Return (X, Y) of the center of cell containing provided text 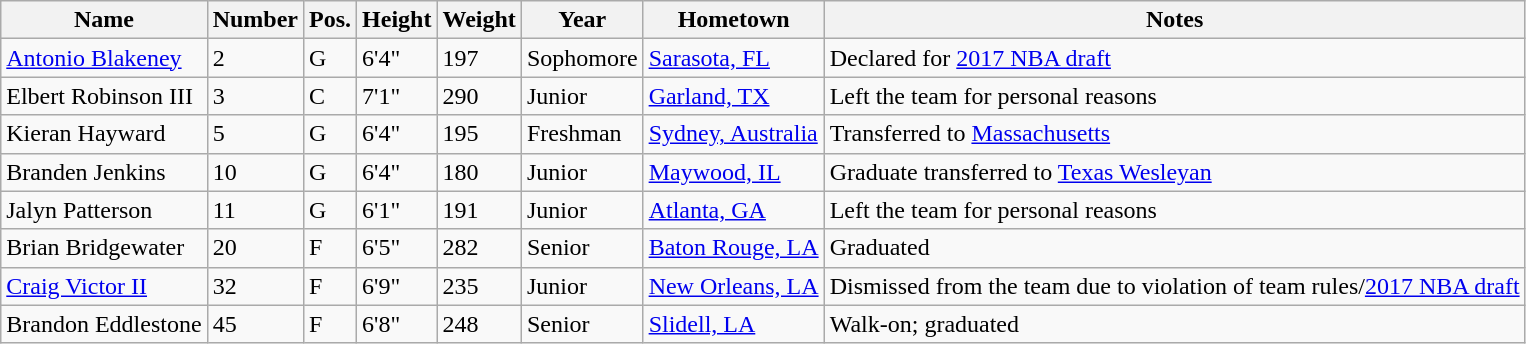
Atlanta, GA (734, 210)
20 (255, 248)
Kieran Hayward (104, 134)
195 (479, 134)
Name (104, 20)
Hometown (734, 20)
6'8" (397, 324)
45 (255, 324)
Pos. (330, 20)
7'1" (397, 96)
Craig Victor II (104, 286)
Slidell, LA (734, 324)
Declared for 2017 NBA draft (1174, 58)
Jalyn Patterson (104, 210)
Height (397, 20)
3 (255, 96)
Year (582, 20)
282 (479, 248)
Transferred to Massachusetts (1174, 134)
290 (479, 96)
Baton Rouge, LA (734, 248)
2 (255, 58)
6'9" (397, 286)
Brian Bridgewater (104, 248)
Graduate transferred to Texas Wesleyan (1174, 172)
Graduated (1174, 248)
Elbert Robinson III (104, 96)
C (330, 96)
New Orleans, LA (734, 286)
Garland, TX (734, 96)
191 (479, 210)
Sarasota, FL (734, 58)
180 (479, 172)
5 (255, 134)
Sophomore (582, 58)
Branden Jenkins (104, 172)
Number (255, 20)
Notes (1174, 20)
Maywood, IL (734, 172)
Antonio Blakeney (104, 58)
Dismissed from the team due to violation of team rules/2017 NBA draft (1174, 286)
197 (479, 58)
32 (255, 286)
6'5" (397, 248)
Brandon Eddlestone (104, 324)
6'1" (397, 210)
Freshman (582, 134)
10 (255, 172)
248 (479, 324)
235 (479, 286)
11 (255, 210)
Weight (479, 20)
Sydney, Australia (734, 134)
Walk-on; graduated (1174, 324)
